Capture the cell that displays the provided text and extract its (X, Y) central coordinate. 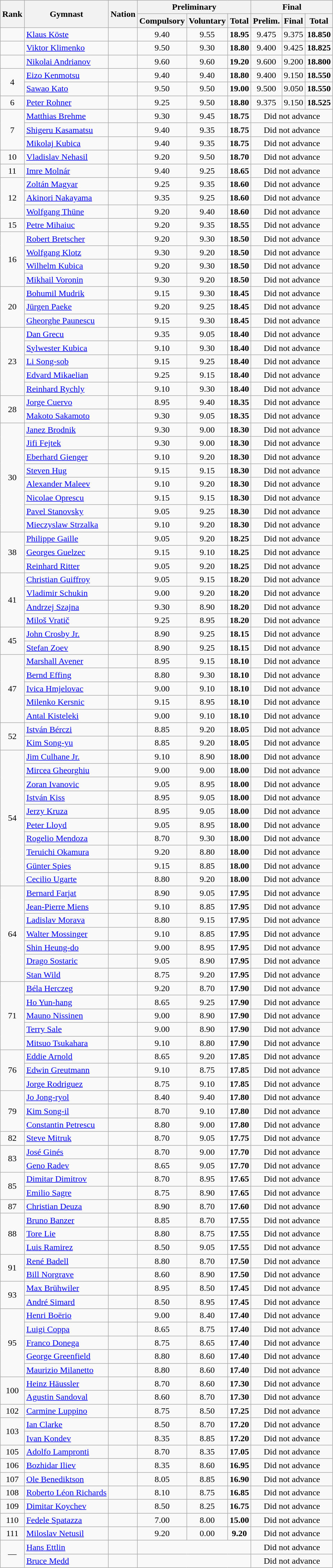
64 (12, 934)
Li Song-sob (67, 361)
Jim Culhane Jr. (67, 757)
Compulsory (162, 21)
19.00 (239, 89)
Dimitar Koychev (67, 1506)
9.475 (266, 34)
Roberto Léon Richards (67, 1493)
18.70 (239, 157)
9.45 (207, 116)
10 (12, 157)
Imre Molnár (67, 171)
Bruno Banzer (67, 1220)
19.20 (239, 62)
18.825 (319, 48)
Dimitar Dimitrov (67, 1179)
18.95 (239, 34)
Stefan Zoev (67, 648)
Miloš Vratič (67, 621)
52 (12, 736)
6 (12, 102)
Ivan Kondev (67, 1438)
15.00 (239, 1520)
Mauno Nissinen (67, 1015)
17.05 (239, 1452)
91 (12, 1268)
Miloslav Netusil (67, 1534)
93 (12, 1295)
Christian Deuza (67, 1206)
16 (12, 259)
9.425 (293, 48)
11 (12, 171)
Carmine Luppino (67, 1411)
Kim Song-il (67, 1111)
Pavel Stanovsky (67, 511)
18.65 (239, 171)
79 (12, 1111)
8.05 (162, 1479)
15 (12, 225)
9.600 (266, 62)
9.500 (266, 89)
Ole Benediktson (67, 1479)
John Crosby Jr. (67, 634)
René Badell (67, 1261)
Sylwester Kubica (67, 348)
Wolfgang Thüne (67, 212)
Janez Brodnik (67, 430)
Georges Guelzec (67, 552)
Günter Spies (67, 866)
106 (12, 1465)
Max Brühwiler (67, 1288)
76 (12, 1070)
Robert Bretscher (67, 239)
Mieczyslaw Strzalka (67, 525)
107 (12, 1479)
Eddie Arnold (67, 1057)
Gheorghe Paunescu (67, 320)
Petre Mihaiuc (67, 225)
Franco Donega (67, 1343)
7.00 (162, 1520)
108 (12, 1493)
Teruichi Okamura (67, 852)
18.55 (239, 225)
Christian Guiffroy (67, 579)
Mikolaj Kubica (67, 143)
Bohumil Mudrik (67, 293)
Peter Rohner (67, 102)
18.525 (319, 102)
Dan Grecu (67, 334)
16.85 (239, 1493)
Béla Herczeg (67, 988)
88 (12, 1234)
Wilhelm Kubica (67, 266)
9.55 (207, 34)
Shigeru Kasamatsu (67, 130)
Luigi Coppa (67, 1329)
Nikolai Andrianov (67, 62)
Makoto Sakamoto (67, 416)
Jo Jong-ryol (67, 1097)
17.75 (239, 1138)
Emilio Sagre (67, 1193)
Marshall Avener (67, 661)
Ho Yun-hang (67, 1002)
Antal Kisteleki (67, 716)
71 (12, 1015)
20 (12, 307)
Viktor Klimenko (67, 48)
Cecilio Ugarte (67, 879)
Voluntary (207, 21)
Nation (123, 14)
Henri Boërio (67, 1316)
Fedele Spatazza (67, 1520)
Vladimir Schukin (67, 593)
Kim Song-yu (67, 743)
Philippe Gaille (67, 539)
Rogelio Mendoza (67, 839)
82 (12, 1138)
45 (12, 641)
Stan Wild (67, 975)
— (12, 1554)
José Ginés (67, 1152)
17.25 (239, 1411)
Gymnast (67, 14)
István Bérczi (67, 729)
Ivica Hmjelovac (67, 689)
Wolfgang Klotz (67, 252)
Reinhard Ritter (67, 566)
André Simard (67, 1302)
Heinz Häussler (67, 1384)
Jürgen Paeke (67, 307)
Reinhard Rychly (67, 389)
23 (12, 361)
Jean-Pierre Miens (67, 907)
Drago Sostaric (67, 961)
Jerzy Kruza (67, 811)
8.00 (207, 1520)
Hans Ettlin (67, 1547)
Terry Sale (67, 1029)
Ian Clarke (67, 1424)
Jifi Fejtek (67, 443)
8.25 (207, 1506)
Walter Mossinger (67, 934)
47 (12, 689)
Akinori Nakayama (67, 198)
Adolfo Lampronti (67, 1452)
18.800 (319, 62)
109 (12, 1506)
83 (12, 1159)
Mircea Gheorghiu (67, 770)
16.90 (239, 1479)
0.00 (207, 1534)
4 (12, 82)
102 (12, 1411)
Steve Mitruk (67, 1138)
Edwin Greutmann (67, 1070)
38 (12, 552)
8.10 (162, 1493)
100 (12, 1390)
28 (12, 409)
Sawao Kato (67, 89)
Maurizio Milanetto (67, 1370)
Bozhidar Iliev (67, 1465)
Jorge Cuervo (67, 402)
Eizo Kenmotsu (67, 75)
41 (12, 600)
Rank (12, 14)
17.60 (239, 1206)
9.050 (293, 89)
Prelim. (266, 21)
Geno Radev (67, 1166)
Ladislav Morava (67, 920)
Jorge Rodriguez (67, 1084)
Preliminary (194, 7)
85 (12, 1186)
95 (12, 1343)
Steven Hug (67, 471)
Alexander Maleev (67, 484)
Zoran Ivanovic (67, 784)
Edvard Mikaelian (67, 375)
Tore Lie (67, 1234)
7 (12, 130)
54 (12, 818)
Klaus Köste (67, 34)
Milenko Kersnic (67, 702)
105 (12, 1452)
Bill Norgrave (67, 1275)
30 (12, 477)
18.850 (319, 34)
103 (12, 1431)
9.200 (293, 62)
16.95 (239, 1465)
Agustin Sandoval (67, 1397)
110 (12, 1520)
Matthias Brehme (67, 116)
Peter Lloyd (67, 825)
Mitsuo Tsukahara (67, 1043)
Bernard Farjat (67, 893)
George Greenfield (67, 1356)
Andrzej Szajna (67, 607)
Nicolae Oprescu (67, 498)
Zoltán Magyar (67, 184)
Vladislav Nehasil (67, 157)
István Kiss (67, 797)
111 (12, 1534)
Eberhard Gienger (67, 457)
Constantin Petrescu (67, 1125)
Shin Heung-do (67, 947)
Bruce Medd (67, 1561)
16.75 (239, 1506)
87 (12, 1206)
Bernd Effing (67, 675)
12 (12, 198)
Luis Ramirez (67, 1247)
Mikhail Voronin (67, 280)
